Return (X, Y) of the center of cell containing provided text 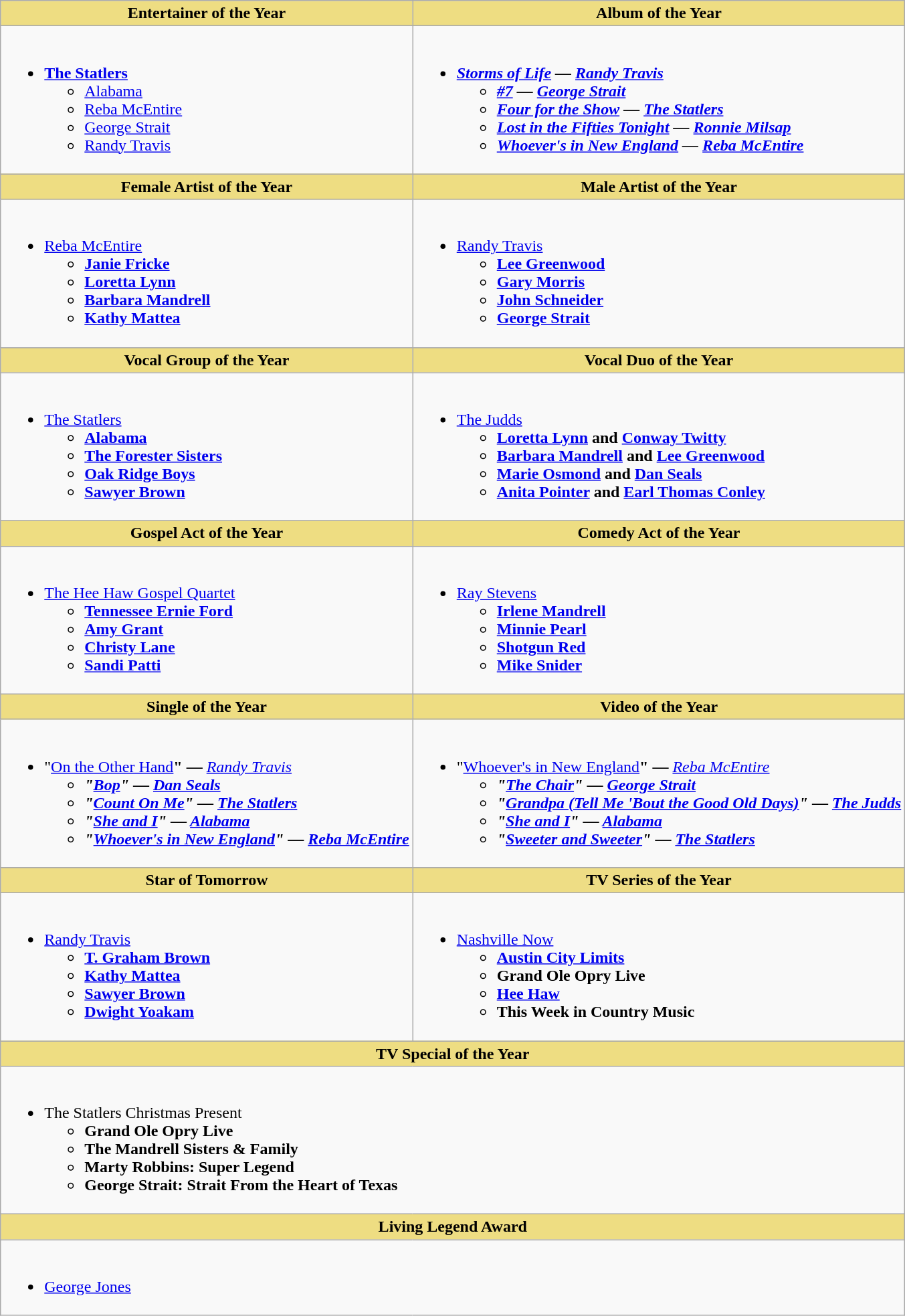
Single of the Year (207, 707)
TV Special of the Year (453, 1054)
Entertainer of the Year (207, 13)
Comedy Act of the Year (659, 533)
George Jones (453, 1278)
The Hee Haw Gospel QuartetTennessee Ernie FordAmy GrantChristy LaneSandi Patti (207, 620)
Album of the Year (659, 13)
The StatlersAlabamaThe Forester SistersOak Ridge BoysSawyer Brown (207, 447)
The JuddsLoretta Lynn and Conway TwittyBarbara Mandrell and Lee GreenwoodMarie Osmond and Dan SealsAnita Pointer and Earl Thomas Conley (659, 447)
Male Artist of the Year (659, 187)
TV Series of the Year (659, 880)
Star of Tomorrow (207, 880)
Nashville NowAustin City LimitsGrand Ole Opry LiveHee HawThis Week in Country Music (659, 966)
Reba McEntireJanie FrickeLoretta LynnBarbara MandrellKathy Mattea (207, 273)
Video of the Year (659, 707)
Ray StevensIrlene MandrellMinnie PearlShotgun RedMike Snider (659, 620)
Randy TravisLee GreenwoodGary MorrisJohn SchneiderGeorge Strait (659, 273)
The StatlersAlabamaReba McEntireGeorge StraitRandy Travis (207, 100)
Vocal Group of the Year (207, 360)
Gospel Act of the Year (207, 533)
Living Legend Award (453, 1227)
Vocal Duo of the Year (659, 360)
Female Artist of the Year (207, 187)
"On the Other Hand" — Randy Travis"Bop" — Dan Seals"Count On Me" — The Statlers"She and I" — Alabama"Whoever's in New England" — Reba McEntire (207, 793)
Randy TravisT. Graham BrownKathy MatteaSawyer BrownDwight Yoakam (207, 966)
